Capture the cell that displays the provided text and extract its [x, y] central coordinate. 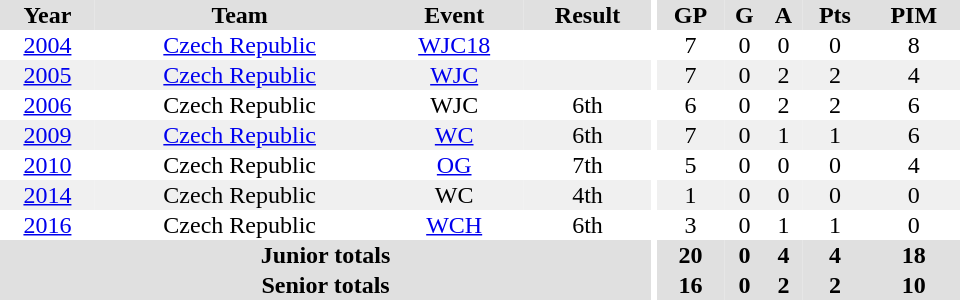
5 [691, 165]
Senior totals [326, 285]
Result [588, 15]
2010 [48, 165]
WCH [454, 225]
OG [454, 165]
2006 [48, 105]
2014 [48, 195]
3 [691, 225]
A [784, 15]
20 [691, 255]
Event [454, 15]
Junior totals [326, 255]
2005 [48, 75]
18 [914, 255]
GP [691, 15]
16 [691, 285]
8 [914, 45]
PIM [914, 15]
2016 [48, 225]
Team [240, 15]
7th [588, 165]
10 [914, 285]
WJC18 [454, 45]
4th [588, 195]
Year [48, 15]
2009 [48, 135]
G [744, 15]
Pts [834, 15]
2004 [48, 45]
